Search for the cell housing the specified text and yield its [x, y] center coordinate. 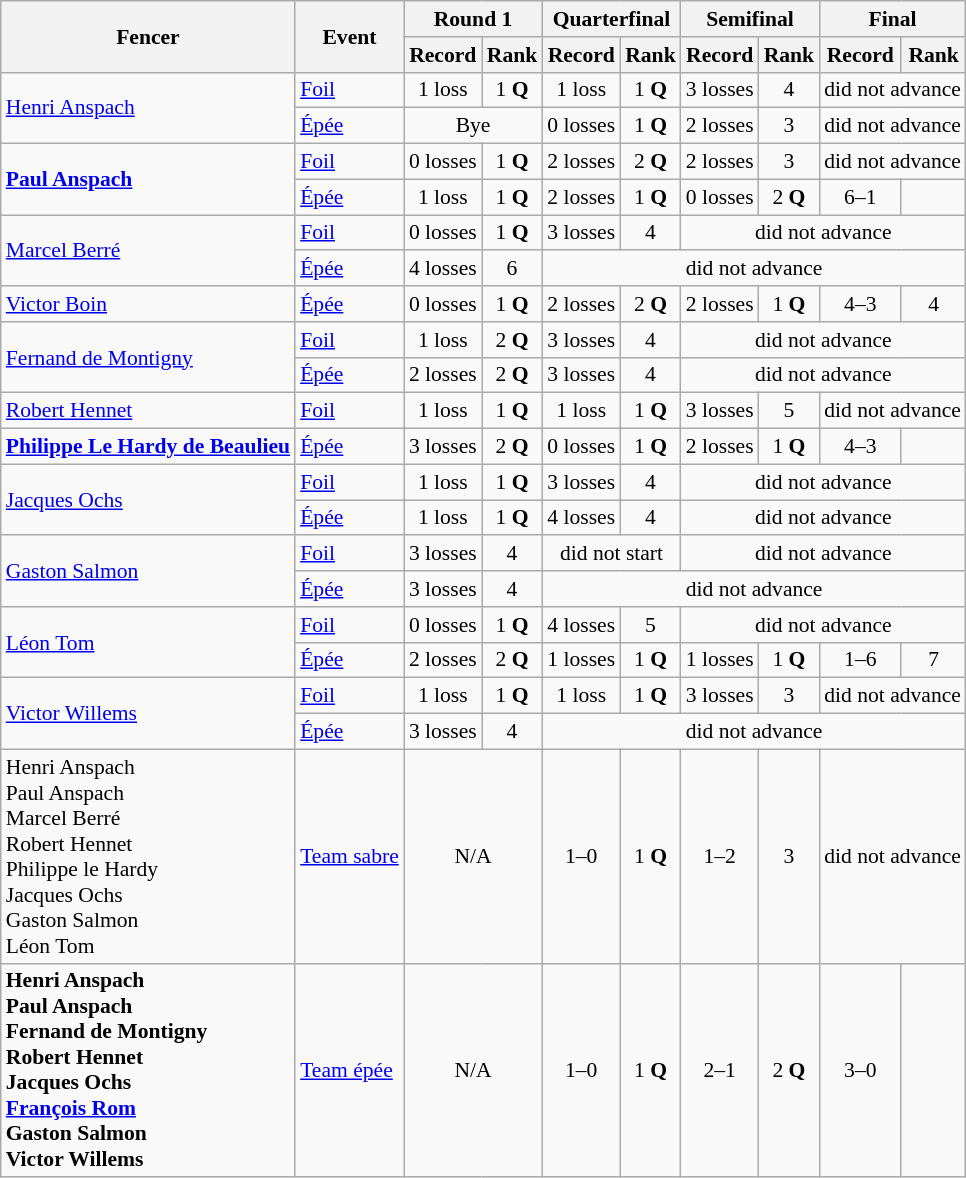
Jacques Ochs [148, 500]
Victor Boin [148, 304]
Henri Anspach Paul Anspach Marcel Berré Robert Hennet Philippe le Hardy Jacques Ochs Gaston Salmon Léon Tom [148, 856]
Quarterfinal [611, 19]
Gaston Salmon [148, 572]
Team épée [350, 1070]
Henri Anspach [148, 108]
Robert Hennet [148, 411]
did not start [611, 554]
1–2 [720, 856]
3–0 [860, 1070]
6 [512, 269]
7 [933, 660]
Fernand de Montigny [148, 358]
1–6 [860, 660]
Marcel Berré [148, 250]
Team sabre [350, 856]
Fencer [148, 36]
Event [350, 36]
Victor Willems [148, 714]
Semifinal [750, 19]
Philippe Le Hardy de Beaulieu [148, 447]
2–1 [720, 1070]
Paul Anspach [148, 180]
Round 1 [473, 19]
6–1 [860, 197]
Henri Anspach Paul Anspach Fernand de Montigny Robert Hennet Jacques Ochs François Rom Gaston Salmon Victor Willems [148, 1070]
Final [892, 19]
Léon Tom [148, 642]
Bye [473, 126]
